Output the (X, Y) coordinate of the center of the cell containing the given text.  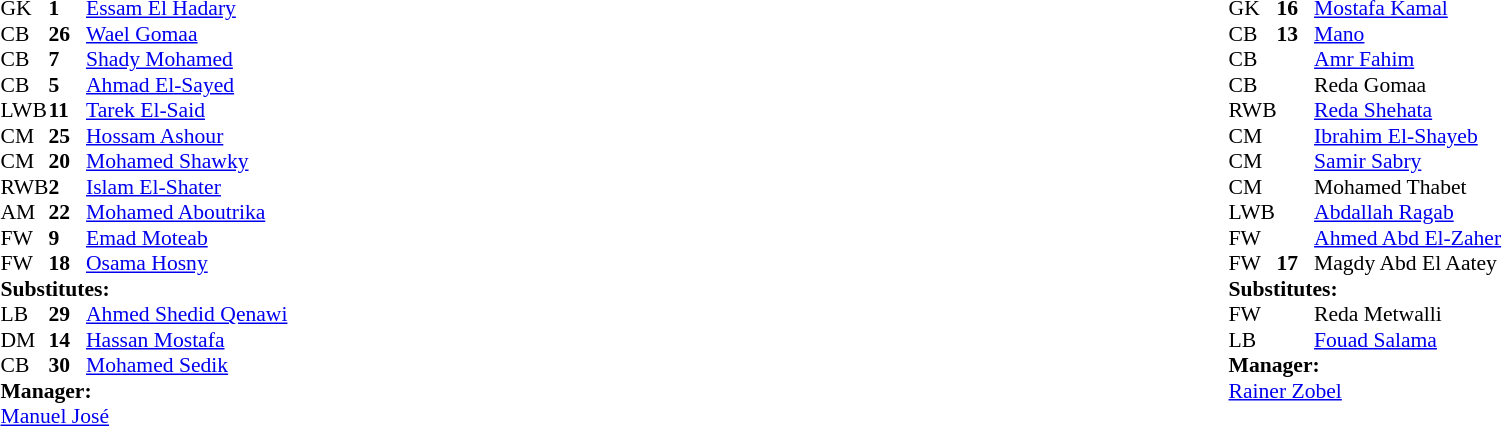
Mano (1408, 34)
13 (1296, 34)
25 (67, 136)
18 (67, 263)
Ibrahim El-Shayeb (1408, 136)
AM (24, 213)
Rainer Zobel (1366, 391)
Emad Moteab (186, 238)
Mohamed Aboutrika (186, 213)
Hassan Mostafa (186, 340)
5 (67, 85)
Samir Sabry (1408, 161)
22 (67, 213)
Mohamed Thabet (1408, 187)
20 (67, 161)
Islam El-Shater (186, 187)
Ahmed Shedid Qenawi (186, 315)
Ahmed Abd El-Zaher (1408, 238)
Ahmad El-Sayed (186, 85)
Shady Mohamed (186, 59)
Tarek El-Said (186, 111)
Osama Hosny (186, 263)
11 (67, 111)
14 (67, 340)
DM (24, 340)
7 (67, 59)
Hossam Ashour (186, 136)
Wael Gomaa (186, 34)
Reda Metwalli (1408, 315)
9 (67, 238)
Amr Fahim (1408, 59)
Mohamed Shawky (186, 161)
29 (67, 315)
Magdy Abd El Aatey (1408, 263)
Reda Gomaa (1408, 85)
26 (67, 34)
Reda Shehata (1408, 111)
Abdallah Ragab (1408, 213)
30 (67, 365)
17 (1296, 263)
Fouad Salama (1408, 340)
Mohamed Sedik (186, 365)
2 (67, 187)
